Output the (X, Y) coordinate of the center of the cell containing the given text.  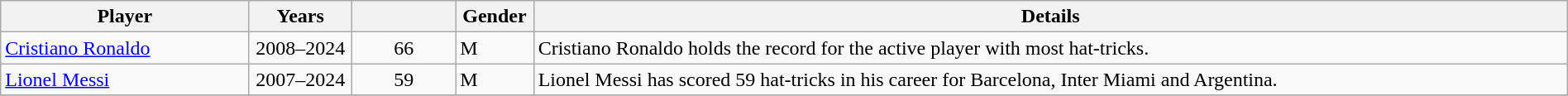
Cristiano Ronaldo (125, 48)
2007–2024 (301, 79)
Player (125, 17)
Lionel Messi (125, 79)
Gender (495, 17)
Cristiano Ronaldo holds the record for the active player with most hat-tricks. (1050, 48)
Years (301, 17)
Details (1050, 17)
2008–2024 (301, 48)
Lionel Messi has scored 59 hat-tricks in his career for Barcelona, Inter Miami and Argentina. (1050, 79)
66 (404, 48)
59 (404, 79)
